For the text-containing cell, return its midpoint in [X, Y] coordinate format. 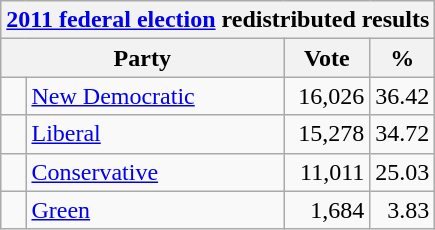
1,684 [327, 210]
Vote [327, 58]
Green [155, 210]
11,011 [327, 172]
3.83 [402, 210]
2011 federal election redistributed results [218, 20]
Party [142, 58]
25.03 [402, 172]
16,026 [327, 96]
% [402, 58]
Conservative [155, 172]
34.72 [402, 134]
36.42 [402, 96]
Liberal [155, 134]
15,278 [327, 134]
New Democratic [155, 96]
